Return [x, y] of the center of cell containing provided text 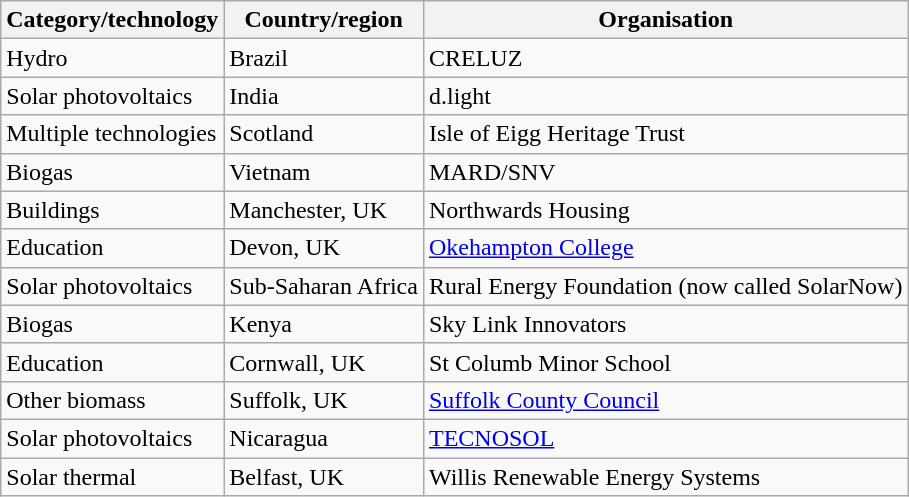
Belfast, UK [324, 477]
Kenya [324, 324]
Isle of Eigg Heritage Trust [666, 134]
Vietnam [324, 172]
CRELUZ [666, 58]
Scotland [324, 134]
Cornwall, UK [324, 362]
TECNOSOL [666, 438]
Sub-Saharan Africa [324, 286]
Willis Renewable Energy Systems [666, 477]
Manchester, UK [324, 210]
Category/technology [112, 20]
d.light [666, 96]
Brazil [324, 58]
Buildings [112, 210]
Northwards Housing [666, 210]
Rural Energy Foundation (now called SolarNow) [666, 286]
Okehampton College [666, 248]
Nicaragua [324, 438]
MARD/SNV [666, 172]
St Columb Minor School [666, 362]
Country/region [324, 20]
Suffolk County Council [666, 400]
Sky Link Innovators [666, 324]
Organisation [666, 20]
Suffolk, UK [324, 400]
Solar thermal [112, 477]
India [324, 96]
Other biomass [112, 400]
Hydro [112, 58]
Multiple technologies [112, 134]
Devon, UK [324, 248]
